Locate the cell with the specified text and output its (x, y) center coordinate. 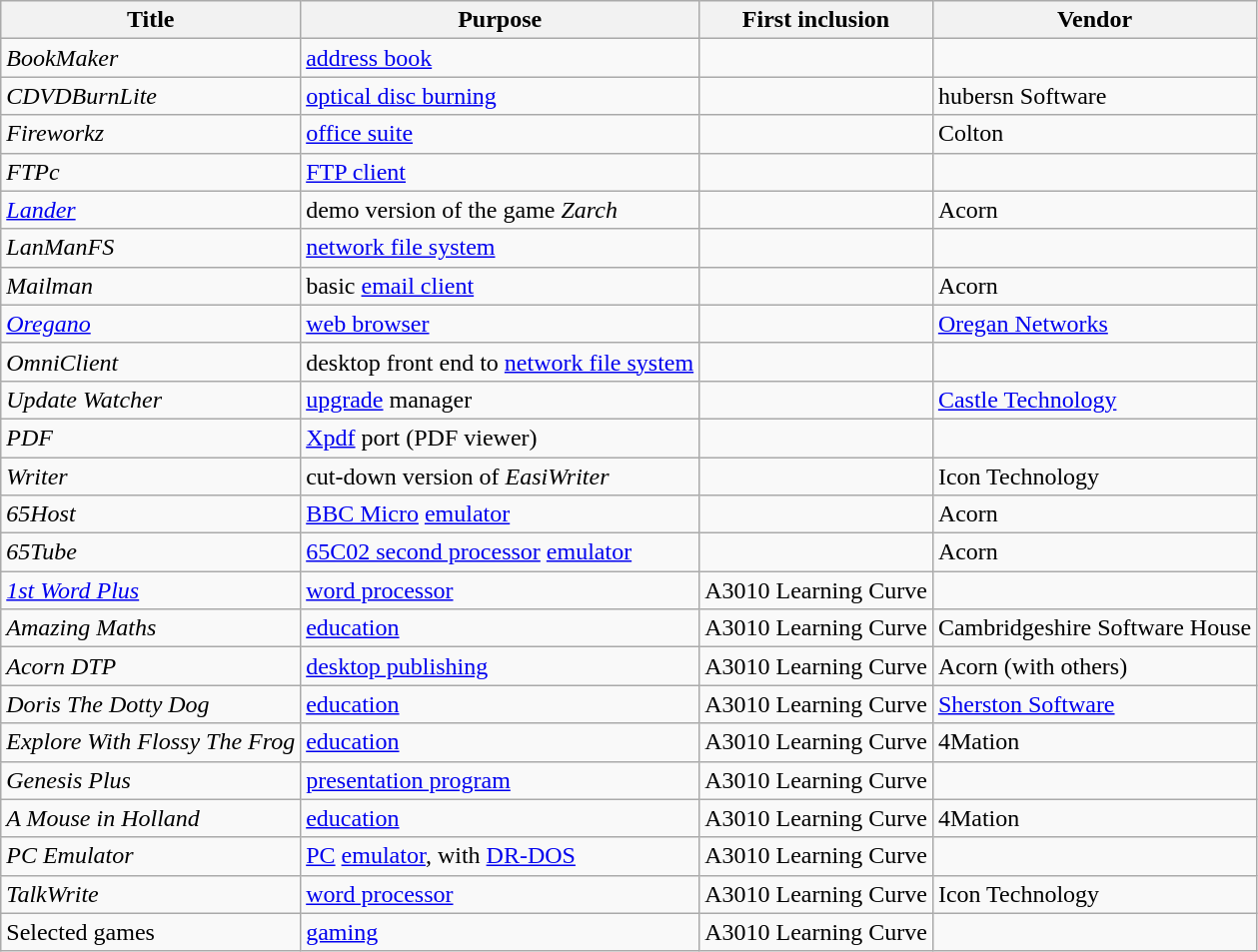
Update Watcher (151, 400)
Oregan Networks (1094, 324)
Selected games (151, 932)
1st Word Plus (151, 590)
65C02 second processor emulator (500, 552)
Explore With Flossy The Frog (151, 742)
Fireworkz (151, 134)
hubersn Software (1094, 96)
office suite (500, 134)
Castle Technology (1094, 400)
Xpdf port (PDF viewer) (500, 438)
Purpose (500, 20)
Acorn DTP (151, 666)
address book (500, 58)
Amazing Maths (151, 628)
upgrade manager (500, 400)
Cambridgeshire Software House (1094, 628)
Sherston Software (1094, 704)
Title (151, 20)
optical disc burning (500, 96)
Colton (1094, 134)
Lander (151, 210)
presentation program (500, 780)
basic email client (500, 286)
BBC Micro emulator (500, 514)
web browser (500, 324)
CDVDBurnLite (151, 96)
LanManFS (151, 248)
PDF (151, 438)
Acorn (with others) (1094, 666)
OmniClient (151, 362)
Oregano (151, 324)
cut-down version of EasiWriter (500, 476)
Doris The Dotty Dog (151, 704)
network file system (500, 248)
Vendor (1094, 20)
PC Emulator (151, 856)
FTPc (151, 172)
Genesis Plus (151, 780)
Mailman (151, 286)
PC emulator, with DR-DOS (500, 856)
desktop publishing (500, 666)
65Tube (151, 552)
TalkWrite (151, 894)
First inclusion (816, 20)
gaming (500, 932)
demo version of the game Zarch (500, 210)
Writer (151, 476)
BookMaker (151, 58)
A Mouse in Holland (151, 818)
65Host (151, 514)
FTP client (500, 172)
desktop front end to network file system (500, 362)
